Return [x, y] of the center of cell containing provided text 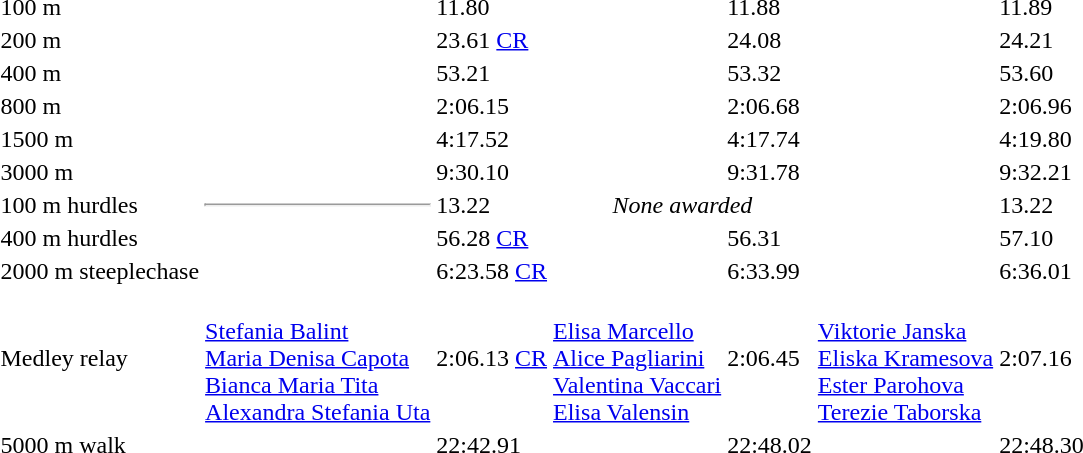
2:06.68 [770, 106]
Viktorie JanskaEliska KramesovaEster ParohovaTerezie Taborska [905, 358]
53.32 [770, 73]
23.61 CR [492, 40]
Stefania BalintMaria Denisa CapotaBianca Maria TitaAlexandra Stefania Uta [318, 358]
2:06.13 CR [492, 358]
None awarded [683, 205]
6:33.99 [770, 271]
9:31.78 [770, 172]
6:23.58 CR [492, 271]
4:17.74 [770, 139]
13.22 [492, 205]
2:06.45 [770, 358]
9:30.10 [492, 172]
53.21 [492, 73]
2:06.15 [492, 106]
56.28 CR [492, 238]
24.08 [770, 40]
4:17.52 [492, 139]
56.31 [770, 238]
Elisa MarcelloAlice PagliariniValentina VaccariElisa Valensin [638, 358]
